From the cell containing the given text, extract its center point as [x, y] coordinate. 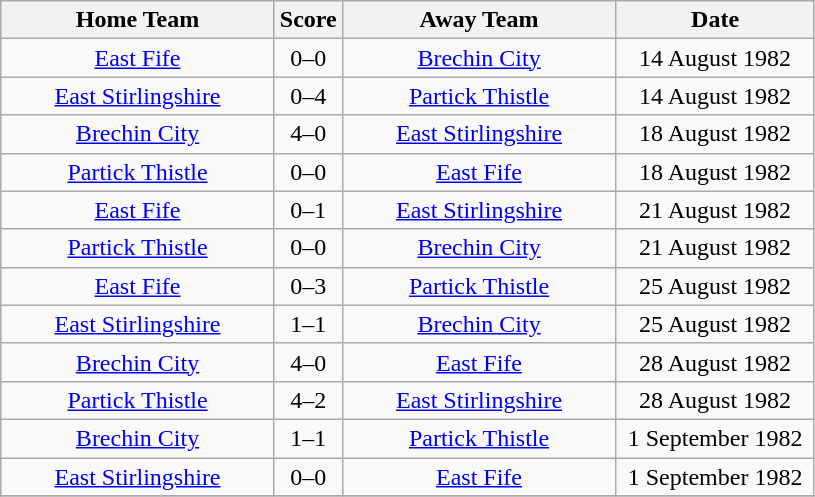
0–4 [308, 96]
Home Team [138, 20]
Score [308, 20]
0–1 [308, 210]
Away Team [479, 20]
Date [716, 20]
0–3 [308, 286]
4–2 [308, 400]
